Find where the given text appears and provide that cell's center as [x, y] coordinate. 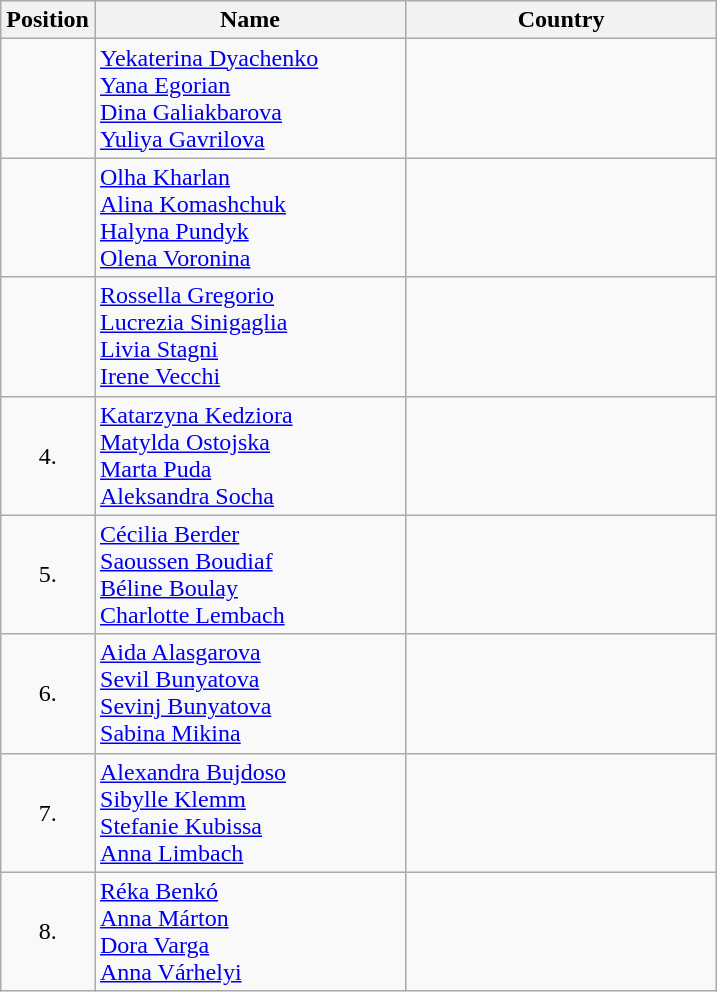
Yekaterina DyachenkoYana EgorianDina GaliakbarovaYuliya Gavrilova [250, 98]
Réka BenkóAnna MártonDora VargaAnna Várhelyi [250, 932]
Alexandra BujdosoSibylle KlemmStefanie KubissaAnna Limbach [250, 812]
5. [48, 574]
Cécilia BerderSaoussen BoudiafBéline BoulayCharlotte Lembach [250, 574]
Rossella GregorioLucrezia SinigagliaLivia StagniIrene Vecchi [250, 336]
6. [48, 694]
Olha KharlanAlina KomashchukHalyna PundykOlena Voronina [250, 218]
Aida AlasgarovaSevil BunyatovaSevinj BunyatovaSabina Mikina [250, 694]
Katarzyna KedzioraMatylda OstojskaMarta PudaAleksandra Socha [250, 456]
7. [48, 812]
Name [250, 20]
8. [48, 932]
Country [562, 20]
Position [48, 20]
4. [48, 456]
